Find where the given text appears and provide that cell's center as (x, y) coordinate. 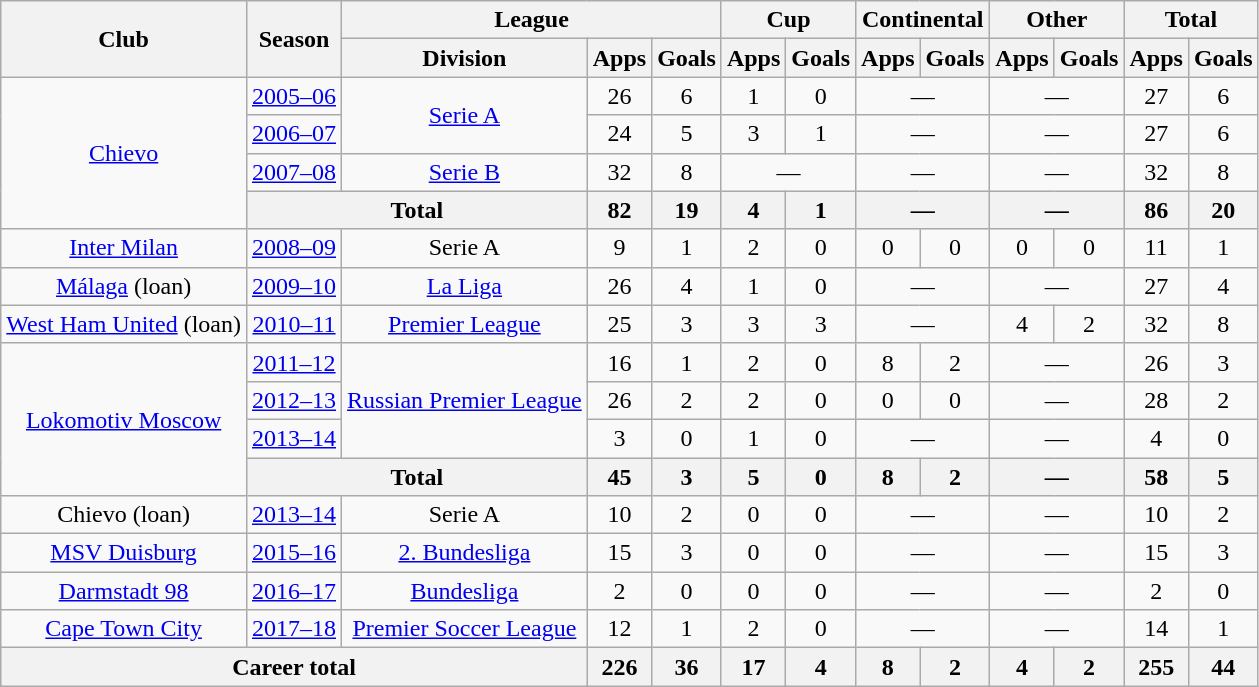
255 (1156, 667)
Bundesliga (465, 591)
44 (1223, 667)
11 (1156, 248)
2010–11 (294, 324)
Club (124, 39)
2017–18 (294, 629)
14 (1156, 629)
Other (1057, 20)
25 (619, 324)
Premier Soccer League (465, 629)
226 (619, 667)
Career total (294, 667)
45 (619, 477)
Russian Premier League (465, 400)
24 (619, 134)
58 (1156, 477)
2006–07 (294, 134)
2016–17 (294, 591)
2009–10 (294, 286)
82 (619, 210)
2011–12 (294, 362)
19 (687, 210)
Serie B (465, 172)
Cape Town City (124, 629)
Continental (923, 20)
Lokomotiv Moscow (124, 419)
Inter Milan (124, 248)
Division (465, 58)
2012–13 (294, 400)
2015–16 (294, 553)
West Ham United (loan) (124, 324)
36 (687, 667)
20 (1223, 210)
2007–08 (294, 172)
16 (619, 362)
Chievo (124, 153)
2005–06 (294, 96)
28 (1156, 400)
MSV Duisburg (124, 553)
2. Bundesliga (465, 553)
Málaga (loan) (124, 286)
17 (753, 667)
Chievo (loan) (124, 515)
9 (619, 248)
League (532, 20)
Season (294, 39)
12 (619, 629)
Darmstadt 98 (124, 591)
2008–09 (294, 248)
Cup (788, 20)
86 (1156, 210)
La Liga (465, 286)
Premier League (465, 324)
